From the cell containing the given text, extract its center point as [X, Y] coordinate. 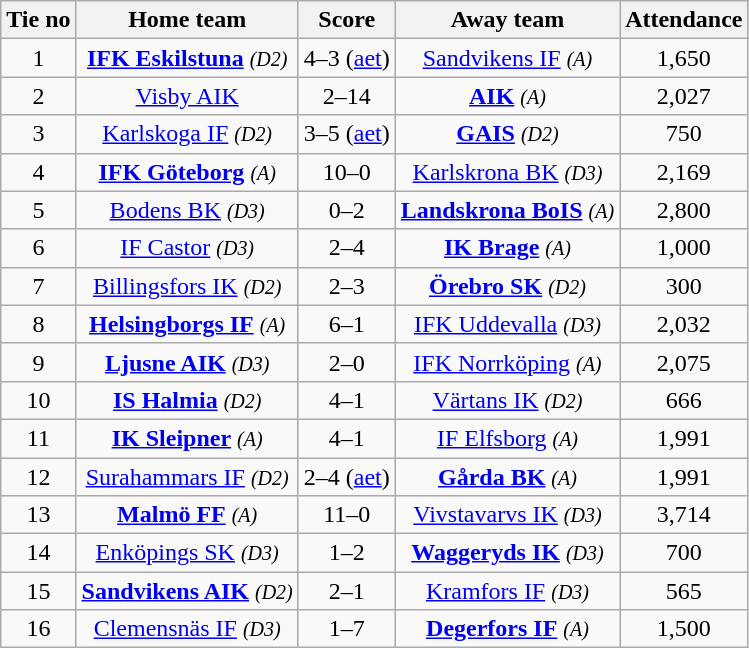
2–0 [346, 362]
2,032 [684, 324]
Örebro SK (D2) [507, 286]
2,027 [684, 96]
12 [38, 477]
13 [38, 515]
6–1 [346, 324]
Malmö FF (A) [187, 515]
11 [38, 438]
2,800 [684, 210]
2–4 (aet) [346, 477]
14 [38, 553]
GAIS (D2) [507, 134]
IFK Göteborg (A) [187, 172]
IFK Uddevalla (D3) [507, 324]
Score [346, 20]
1,000 [684, 248]
IK Brage (A) [507, 248]
Visby AIK [187, 96]
300 [684, 286]
565 [684, 591]
1,500 [684, 629]
IFK Norrköping (A) [507, 362]
IK Sleipner (A) [187, 438]
IF Elfsborg (A) [507, 438]
Enköpings SK (D3) [187, 553]
3,714 [684, 515]
2,169 [684, 172]
750 [684, 134]
7 [38, 286]
IFK Eskilstuna (D2) [187, 58]
Tie no [38, 20]
Billingsfors IK (D2) [187, 286]
3 [38, 134]
666 [684, 400]
2–3 [346, 286]
1–2 [346, 553]
1,650 [684, 58]
Ljusne AIK (D3) [187, 362]
IF Castor (D3) [187, 248]
AIK (A) [507, 96]
5 [38, 210]
Landskrona BoIS (A) [507, 210]
2 [38, 96]
4 [38, 172]
2–14 [346, 96]
9 [38, 362]
4–3 (aet) [346, 58]
Karlskoga IF (D2) [187, 134]
0–2 [346, 210]
Home team [187, 20]
Vivstavarvs IK (D3) [507, 515]
16 [38, 629]
10–0 [346, 172]
3–5 (aet) [346, 134]
Bodens BK (D3) [187, 210]
2–4 [346, 248]
11–0 [346, 515]
Attendance [684, 20]
Karlskrona BK (D3) [507, 172]
2–1 [346, 591]
15 [38, 591]
6 [38, 248]
8 [38, 324]
IS Halmia (D2) [187, 400]
Waggeryds IK (D3) [507, 553]
Helsingborgs IF (A) [187, 324]
1 [38, 58]
Surahammars IF (D2) [187, 477]
Sandvikens IF (A) [507, 58]
2,075 [684, 362]
10 [38, 400]
Kramfors IF (D3) [507, 591]
Away team [507, 20]
700 [684, 553]
Degerfors IF (A) [507, 629]
Gårda BK (A) [507, 477]
Sandvikens AIK (D2) [187, 591]
Clemensnäs IF (D3) [187, 629]
1–7 [346, 629]
Värtans IK (D2) [507, 400]
